Identify which cell holds the provided text, then report its [x, y] central coordinate. 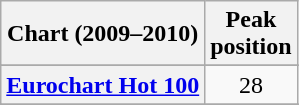
Eurochart Hot 100 [103, 85]
28 [251, 85]
Peakposition [251, 34]
Chart (2009–2010) [103, 34]
